Search for the cell housing the specified text and yield its (x, y) center coordinate. 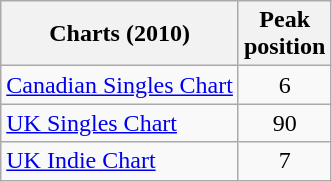
7 (284, 161)
Peakposition (284, 34)
UK Indie Chart (120, 161)
Canadian Singles Chart (120, 85)
6 (284, 85)
Charts (2010) (120, 34)
90 (284, 123)
UK Singles Chart (120, 123)
